Provide the [x, y] coordinate of the cell's center where the given text is located.  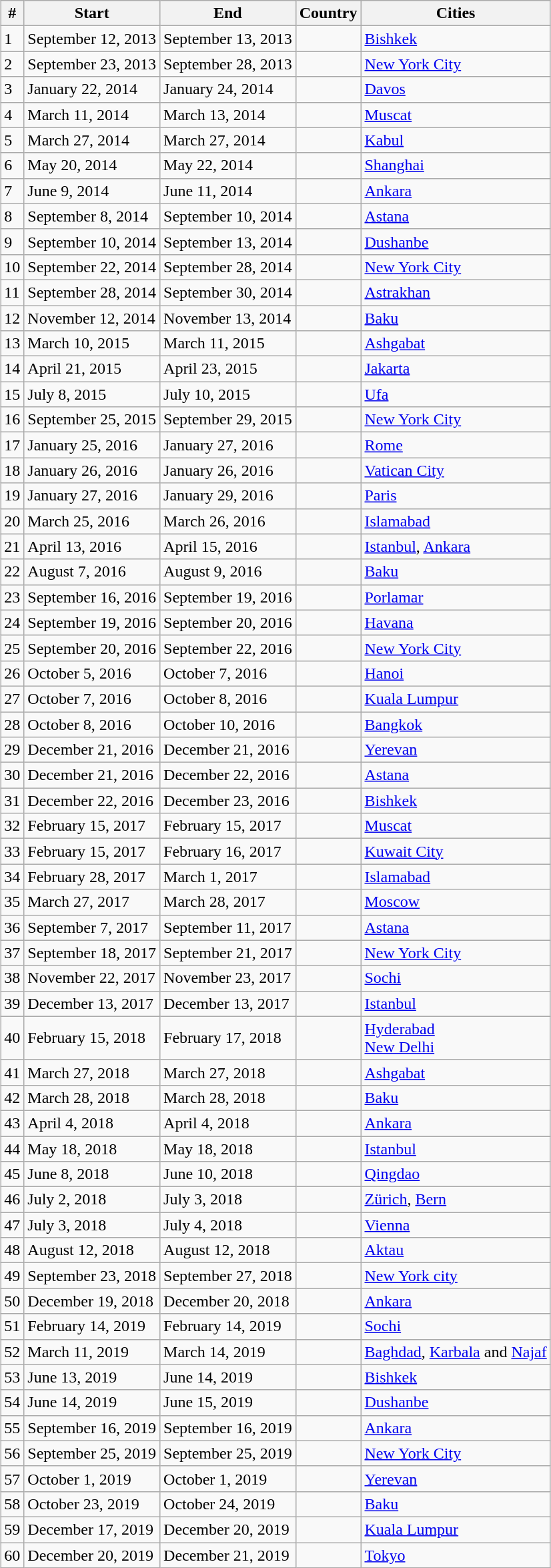
Qingdao [456, 1174]
4 [12, 115]
38 [12, 978]
# [12, 13]
December 20, 2018 [228, 1301]
September 21, 2017 [228, 953]
March 26, 2016 [228, 521]
3 [12, 89]
47 [12, 1225]
September 25, 2015 [92, 420]
November 23, 2017 [228, 978]
52 [12, 1352]
7 [12, 191]
Paris [456, 496]
February 17, 2018 [228, 1038]
1 [12, 39]
December 23, 2016 [228, 801]
32 [12, 826]
Kuwait City [456, 851]
January 24, 2014 [228, 89]
51 [12, 1326]
August 7, 2016 [92, 572]
February 16, 2017 [228, 851]
57 [12, 1479]
34 [12, 877]
42 [12, 1098]
August 9, 2016 [228, 572]
November 13, 2014 [228, 318]
12 [12, 318]
Tokyo [456, 1555]
33 [12, 851]
HyderabadNew Delhi [456, 1038]
15 [12, 394]
19 [12, 496]
40 [12, 1038]
July 2, 2018 [92, 1200]
October 24, 2019 [228, 1504]
Ufa [456, 394]
February 15, 2018 [92, 1038]
April 21, 2015 [92, 369]
6 [12, 165]
Davos [456, 89]
59 [12, 1529]
Bangkok [456, 724]
10 [12, 267]
June 11, 2014 [228, 191]
November 12, 2014 [92, 318]
55 [12, 1428]
November 22, 2017 [92, 978]
58 [12, 1504]
30 [12, 775]
September 22, 2014 [92, 267]
End [228, 13]
March 13, 2014 [228, 115]
Havana [456, 623]
September 13, 2013 [228, 39]
28 [12, 724]
56 [12, 1453]
60 [12, 1555]
Shanghai [456, 165]
March 10, 2015 [92, 344]
Astrakhan [456, 292]
27 [12, 699]
September 22, 2016 [228, 648]
New York city [456, 1276]
43 [12, 1123]
13 [12, 344]
Zürich, Bern [456, 1200]
31 [12, 801]
March 25, 2016 [92, 521]
October 23, 2019 [92, 1504]
Vienna [456, 1225]
Hanoi [456, 673]
July 8, 2015 [92, 394]
February 28, 2017 [92, 877]
2 [12, 64]
39 [12, 1004]
October 5, 2016 [92, 673]
June 10, 2018 [228, 1174]
9 [12, 242]
September 7, 2017 [92, 927]
September 11, 2017 [228, 927]
December 21, 2019 [228, 1555]
Cities [456, 13]
September 16, 2016 [92, 597]
54 [12, 1403]
June 9, 2014 [92, 191]
Rome [456, 445]
26 [12, 673]
Jakarta [456, 369]
March 11, 2014 [92, 115]
8 [12, 216]
January 29, 2016 [228, 496]
50 [12, 1301]
18 [12, 470]
July 10, 2015 [228, 394]
July 4, 2018 [228, 1225]
December 17, 2019 [92, 1529]
June 13, 2019 [92, 1377]
June 15, 2019 [228, 1403]
Aktau [456, 1250]
May 20, 2014 [92, 165]
45 [12, 1174]
35 [12, 902]
September 13, 2014 [228, 242]
Vatican City [456, 470]
29 [12, 750]
December 19, 2018 [92, 1301]
April 15, 2016 [228, 546]
September 12, 2013 [92, 39]
41 [12, 1072]
September 30, 2014 [228, 292]
22 [12, 572]
5 [12, 140]
September 23, 2018 [92, 1276]
Kabul [456, 140]
January 25, 2016 [92, 445]
Country [328, 13]
March 11, 2015 [228, 344]
March 28, 2017 [228, 902]
Moscow [456, 902]
44 [12, 1148]
June 8, 2018 [92, 1174]
September 29, 2015 [228, 420]
24 [12, 623]
Start [92, 13]
September 8, 2014 [92, 216]
September 27, 2018 [228, 1276]
14 [12, 369]
36 [12, 927]
September 18, 2017 [92, 953]
16 [12, 420]
October 10, 2016 [228, 724]
20 [12, 521]
September 23, 2013 [92, 64]
March 14, 2019 [228, 1352]
37 [12, 953]
53 [12, 1377]
17 [12, 445]
23 [12, 597]
May 22, 2014 [228, 165]
April 13, 2016 [92, 546]
Istanbul, Ankara [456, 546]
April 23, 2015 [228, 369]
September 28, 2013 [228, 64]
Porlamar [456, 597]
21 [12, 546]
48 [12, 1250]
46 [12, 1200]
March 11, 2019 [92, 1352]
25 [12, 648]
January 22, 2014 [92, 89]
11 [12, 292]
49 [12, 1276]
March 1, 2017 [228, 877]
Baghdad, Karbala and Najaf [456, 1352]
March 27, 2017 [92, 902]
